Provide the (X, Y) coordinate of the cell's center where the given text is located.  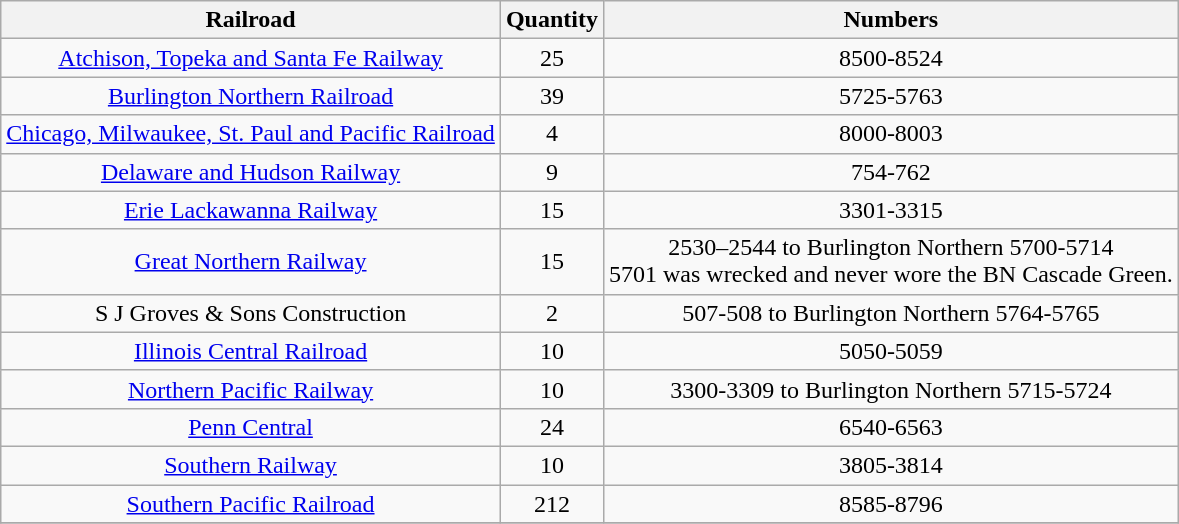
25 (552, 58)
2530–2544 to Burlington Northern 5700-57145701 was wrecked and never wore the BN Cascade Green. (890, 262)
S J Groves & Sons Construction (251, 313)
Southern Railway (251, 465)
24 (552, 427)
Burlington Northern Railroad (251, 96)
9 (552, 172)
Southern Pacific Railroad (251, 503)
Great Northern Railway (251, 262)
3300-3309 to Burlington Northern 5715-5724 (890, 389)
8000-8003 (890, 134)
4 (552, 134)
Delaware and Hudson Railway (251, 172)
39 (552, 96)
3805-3814 (890, 465)
Quantity (552, 20)
Chicago, Milwaukee, St. Paul and Pacific Railroad (251, 134)
6540-6563 (890, 427)
8585-8796 (890, 503)
2 (552, 313)
Numbers (890, 20)
Railroad (251, 20)
Erie Lackawanna Railway (251, 210)
507-508 to Burlington Northern 5764-5765 (890, 313)
Atchison, Topeka and Santa Fe Railway (251, 58)
8500-8524 (890, 58)
212 (552, 503)
Northern Pacific Railway (251, 389)
3301-3315 (890, 210)
Illinois Central Railroad (251, 351)
5050-5059 (890, 351)
5725-5763 (890, 96)
754-762 (890, 172)
Penn Central (251, 427)
